Identify which cell holds the provided text, then report its (X, Y) central coordinate. 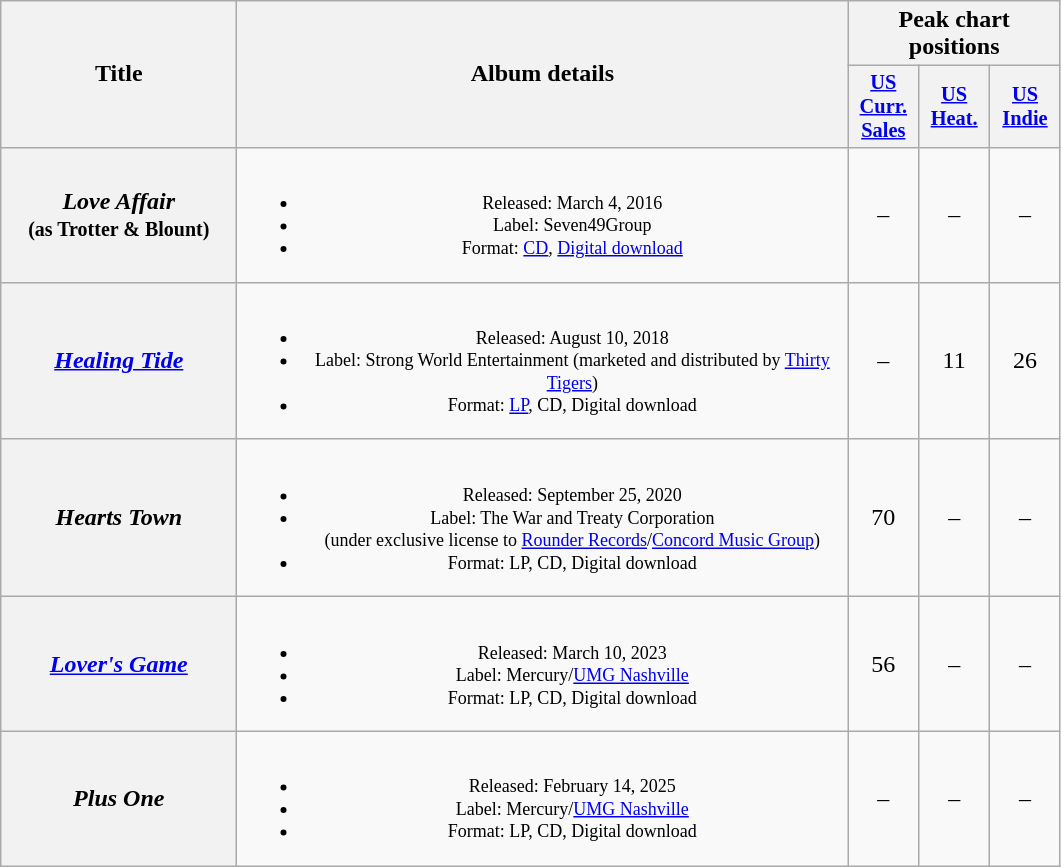
70 (884, 518)
USHeat. (954, 107)
Released: August 10, 2018Label: Strong World Entertainment (marketed and distributed by Thirty Tigers)Format: LP, CD, Digital download (542, 360)
11 (954, 360)
Love Affair (as Trotter & Blount) (119, 214)
USIndie (1026, 107)
Lover's Game (119, 664)
Title (119, 74)
Album details (542, 74)
Healing Tide (119, 360)
Peak chart positions (954, 34)
Released: March 10, 2023Label: Mercury/UMG NashvilleFormat: LP, CD, Digital download (542, 664)
Hearts Town (119, 518)
Released: February 14, 2025Label: Mercury/UMG NashvilleFormat: LP, CD, Digital download (542, 798)
56 (884, 664)
Released: March 4, 2016Label: Seven49GroupFormat: CD, Digital download (542, 214)
Plus One (119, 798)
USCurr.Sales (884, 107)
26 (1026, 360)
